Extract the [x, y] coordinate from the center of the cell holding the provided text.  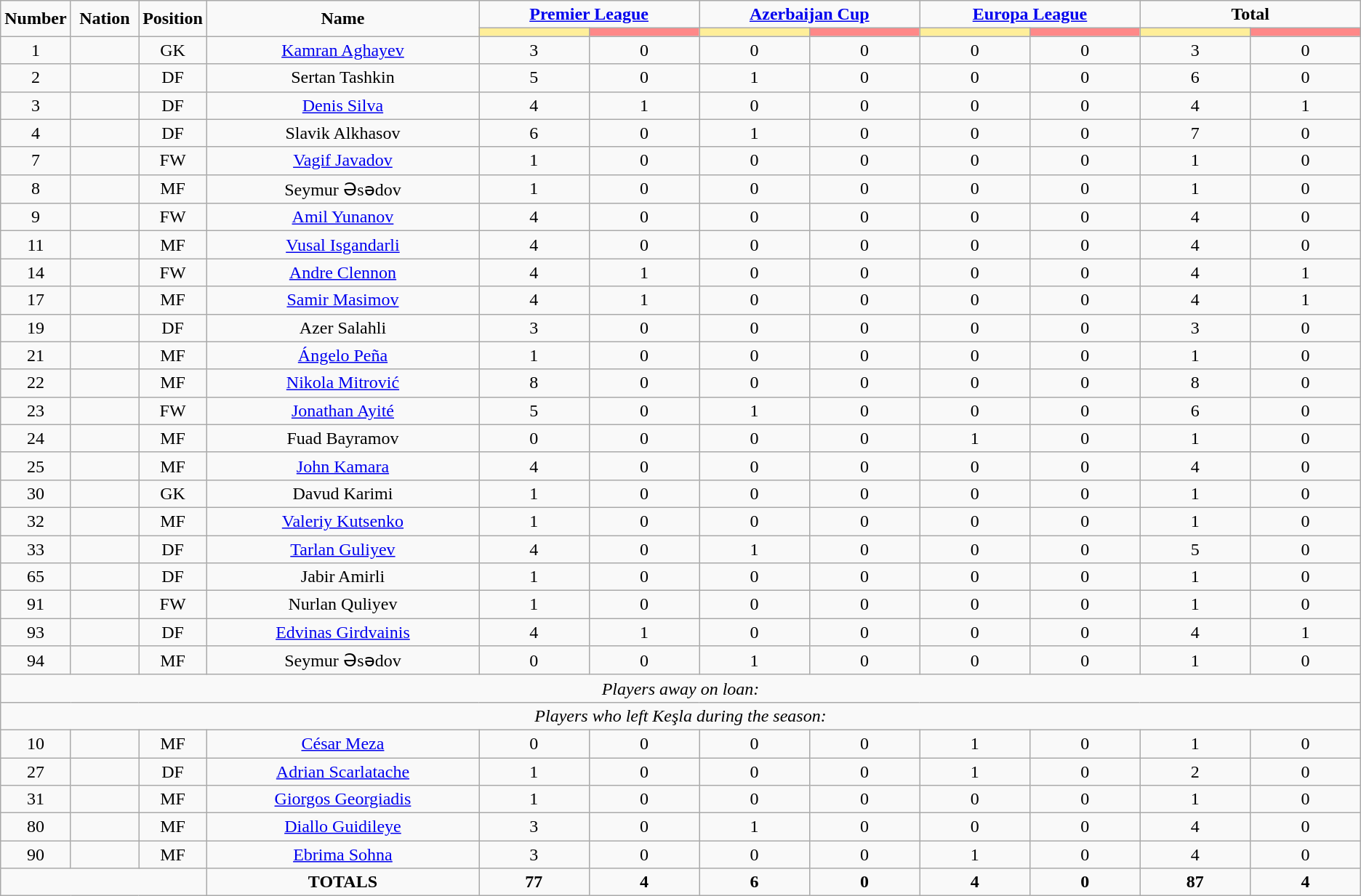
77 [534, 882]
Nikola Mitrović [342, 383]
33 [36, 549]
Tarlan Guliyev [342, 549]
Europa League [1029, 15]
11 [36, 245]
19 [36, 328]
Andre Clennon [342, 273]
Valeriy Kutsenko [342, 521]
Nurlan Quliyev [342, 605]
Total [1250, 15]
Vusal Isgandarli [342, 245]
Slavik Alkhasov [342, 133]
22 [36, 383]
Diallo Guidileye [342, 827]
Edvinas Girdvainis [342, 632]
31 [36, 799]
23 [36, 411]
Jonathan Ayité [342, 411]
93 [36, 632]
Nation [105, 19]
Ángelo Peña [342, 355]
14 [36, 273]
Fuad Bayramov [342, 438]
32 [36, 521]
87 [1195, 882]
9 [36, 217]
César Meza [342, 743]
Samir Masimov [342, 300]
Sertan Tashkin [342, 78]
90 [36, 855]
80 [36, 827]
65 [36, 577]
Davud Karimi [342, 493]
94 [36, 661]
30 [36, 493]
27 [36, 771]
25 [36, 466]
TOTALS [342, 882]
Adrian Scarlatache [342, 771]
Kamran Aghayev [342, 50]
91 [36, 605]
Giorgos Georgiadis [342, 799]
Premier League [589, 15]
Azer Salahli [342, 328]
24 [36, 438]
10 [36, 743]
Jabir Amirli [342, 577]
21 [36, 355]
Vagif Javadov [342, 161]
Amil Yunanov [342, 217]
Name [342, 19]
Position [173, 19]
Players away on loan: [680, 688]
Denis Silva [342, 105]
Ebrima Sohna [342, 855]
17 [36, 300]
Players who left Keşla during the season: [680, 716]
Azerbaijan Cup [810, 15]
Number [36, 19]
John Kamara [342, 466]
